Scan for the cell matching the given text and deliver its [X, Y] coordinate at center. 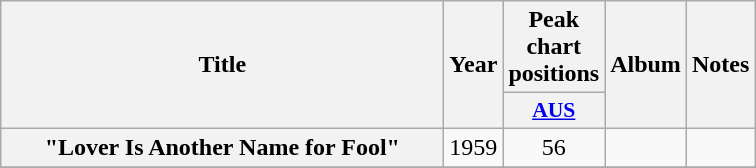
AUS [554, 111]
1959 [474, 147]
Year [474, 65]
Notes [720, 65]
Album [646, 65]
Peak chart positions [554, 47]
"Lover Is Another Name for Fool" [222, 147]
56 [554, 147]
Title [222, 65]
